Output the (X, Y) coordinate of the center of the cell containing the given text.  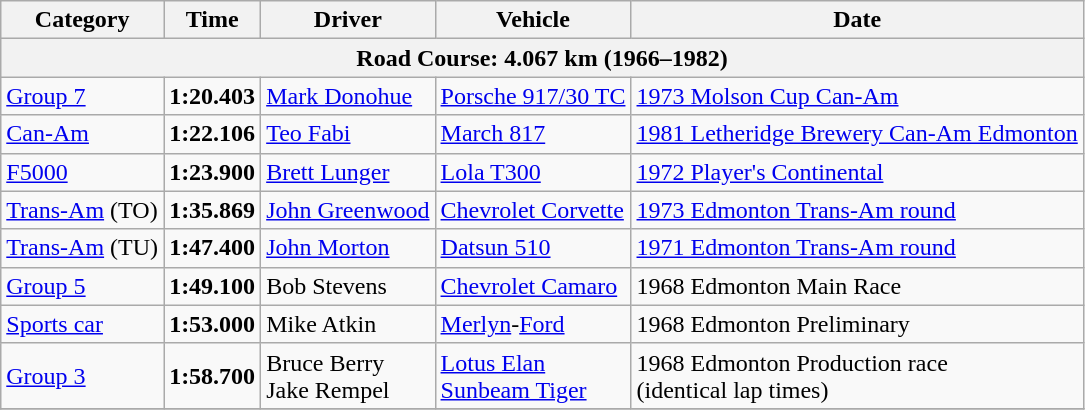
March 817 (533, 134)
1:35.869 (212, 210)
Group 5 (82, 286)
Datsun 510 (533, 248)
Driver (348, 20)
Bruce BerryJake Rempel (348, 376)
1968 Edmonton Main Race (857, 286)
Group 7 (82, 96)
Lola T300 (533, 172)
Mike Atkin (348, 324)
John Morton (348, 248)
Merlyn-Ford (533, 324)
Date (857, 20)
1968 Edmonton Preliminary (857, 324)
Chevrolet Corvette (533, 210)
1972 Player's Continental (857, 172)
Brett Lunger (348, 172)
Trans-Am (TO) (82, 210)
1:53.000 (212, 324)
Teo Fabi (348, 134)
Can-Am (82, 134)
F5000 (82, 172)
1973 Edmonton Trans-Am round (857, 210)
Group 3 (82, 376)
1973 Molson Cup Can-Am (857, 96)
Chevrolet Camaro (533, 286)
Vehicle (533, 20)
John Greenwood (348, 210)
1971 Edmonton Trans-Am round (857, 248)
Category (82, 20)
1968 Edmonton Production race(identical lap times) (857, 376)
Lotus ElanSunbeam Tiger (533, 376)
1:49.100 (212, 286)
Mark Donohue (348, 96)
1:23.900 (212, 172)
1:58.700 (212, 376)
1:22.106 (212, 134)
Sports car (82, 324)
Trans-Am (TU) (82, 248)
Bob Stevens (348, 286)
Time (212, 20)
1981 Letheridge Brewery Can-Am Edmonton (857, 134)
1:20.403 (212, 96)
Porsche 917/30 TC (533, 96)
1:47.400 (212, 248)
Road Course: 4.067 km (1966–1982) (542, 58)
